Locate the cell with the specified text and output its [x, y] center coordinate. 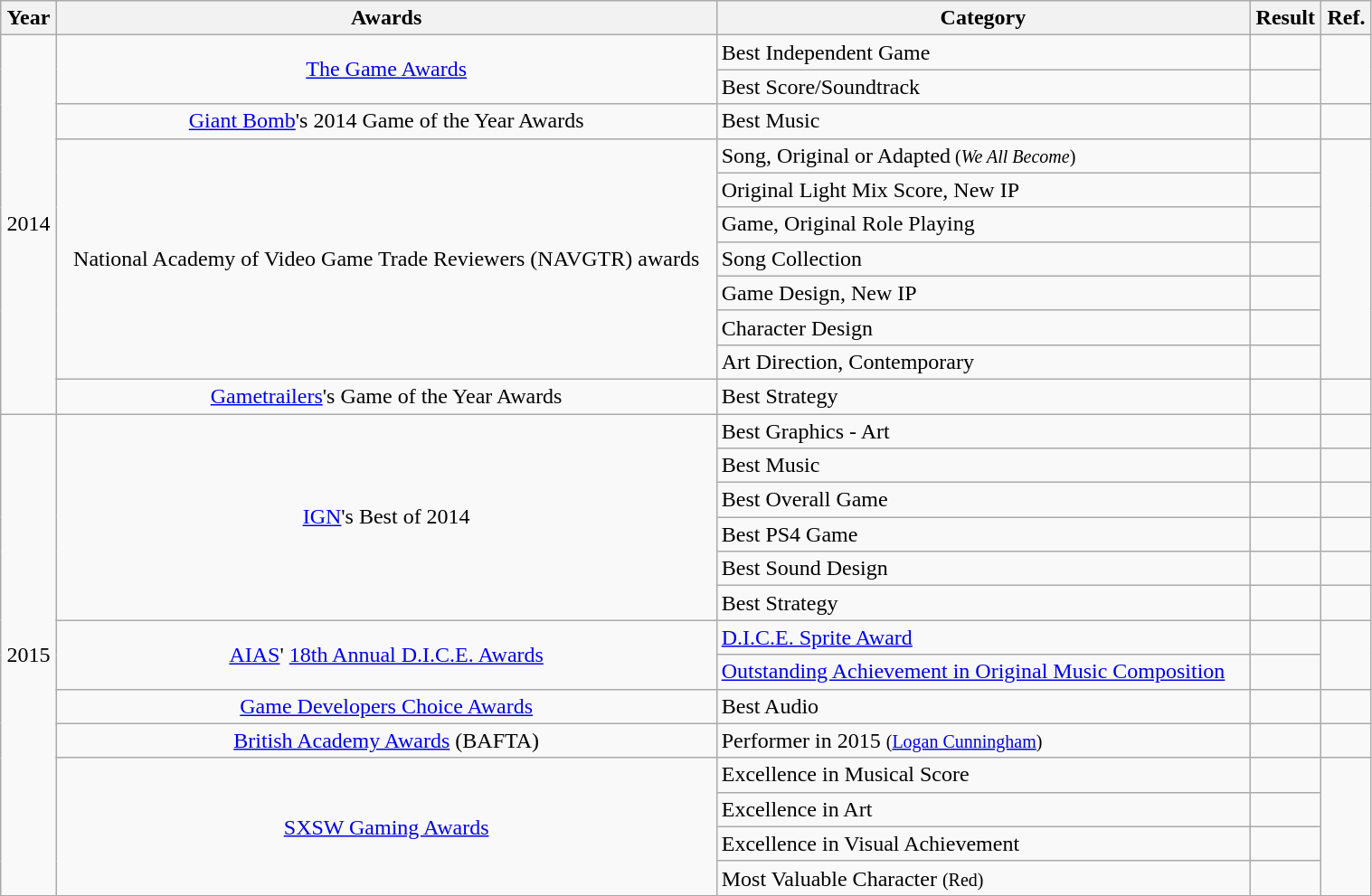
IGN's Best of 2014 [386, 517]
Best Independent Game [982, 52]
Best Sound Design [982, 569]
Awards [386, 18]
Game Developers Choice Awards [386, 706]
National Academy of Video Game Trade Reviewers (NAVGTR) awards [386, 259]
Most Valuable Character (Red) [982, 878]
Best Audio [982, 706]
Best PS4 Game [982, 534]
SXSW Gaming Awards [386, 826]
Song Collection [982, 259]
Best Score/Soundtrack [982, 87]
Excellence in Art [982, 809]
2015 [29, 655]
Best Graphics - Art [982, 431]
Ref. [1346, 18]
Art Direction, Contemporary [982, 362]
The Game Awards [386, 70]
Gametrailers's Game of the Year Awards [386, 396]
Performer in 2015 (Logan Cunningham) [982, 740]
Song, Original or Adapted (We All Become) [982, 156]
2014 [29, 224]
Excellence in Musical Score [982, 775]
Original Light Mix Score, New IP [982, 190]
Result [1286, 18]
Year [29, 18]
Character Design [982, 327]
Game Design, New IP [982, 293]
Best Overall Game [982, 500]
Giant Bomb's 2014 Game of the Year Awards [386, 121]
Category [982, 18]
AIAS' 18th Annual D.I.C.E. Awards [386, 655]
Game, Original Role Playing [982, 224]
British Academy Awards (BAFTA) [386, 740]
D.I.C.E. Sprite Award [982, 637]
Outstanding Achievement in Original Music Composition [982, 672]
Excellence in Visual Achievement [982, 844]
